For the text-containing cell, return its midpoint in (x, y) coordinate format. 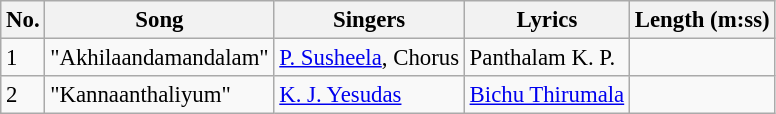
Song (160, 20)
"Akhilaandamandalam" (160, 58)
Singers (369, 20)
Length (m:ss) (702, 20)
No. (23, 20)
Panthalam K. P. (546, 58)
Lyrics (546, 20)
1 (23, 58)
Bichu Thirumala (546, 95)
K. J. Yesudas (369, 95)
2 (23, 95)
"Kannaanthaliyum" (160, 95)
P. Susheela, Chorus (369, 58)
